Provide the (x, y) coordinate of the cell's center where the given text is located.  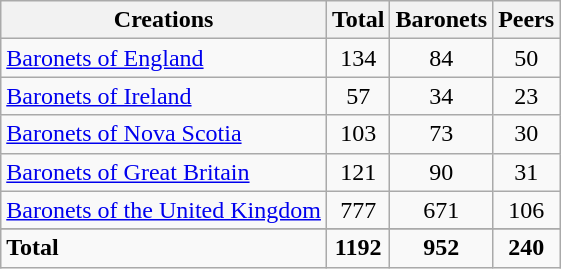
103 (358, 134)
1192 (358, 248)
952 (442, 248)
Baronets of Nova Scotia (164, 134)
50 (526, 58)
134 (358, 58)
23 (526, 96)
90 (442, 172)
Peers (526, 20)
121 (358, 172)
671 (442, 210)
73 (442, 134)
30 (526, 134)
Baronets (442, 20)
Baronets of the United Kingdom (164, 210)
57 (358, 96)
Baronets of England (164, 58)
777 (358, 210)
84 (442, 58)
Baronets of Ireland (164, 96)
Creations (164, 20)
Baronets of Great Britain (164, 172)
34 (442, 96)
240 (526, 248)
106 (526, 210)
31 (526, 172)
